Search for the cell housing the specified text and yield its [X, Y] center coordinate. 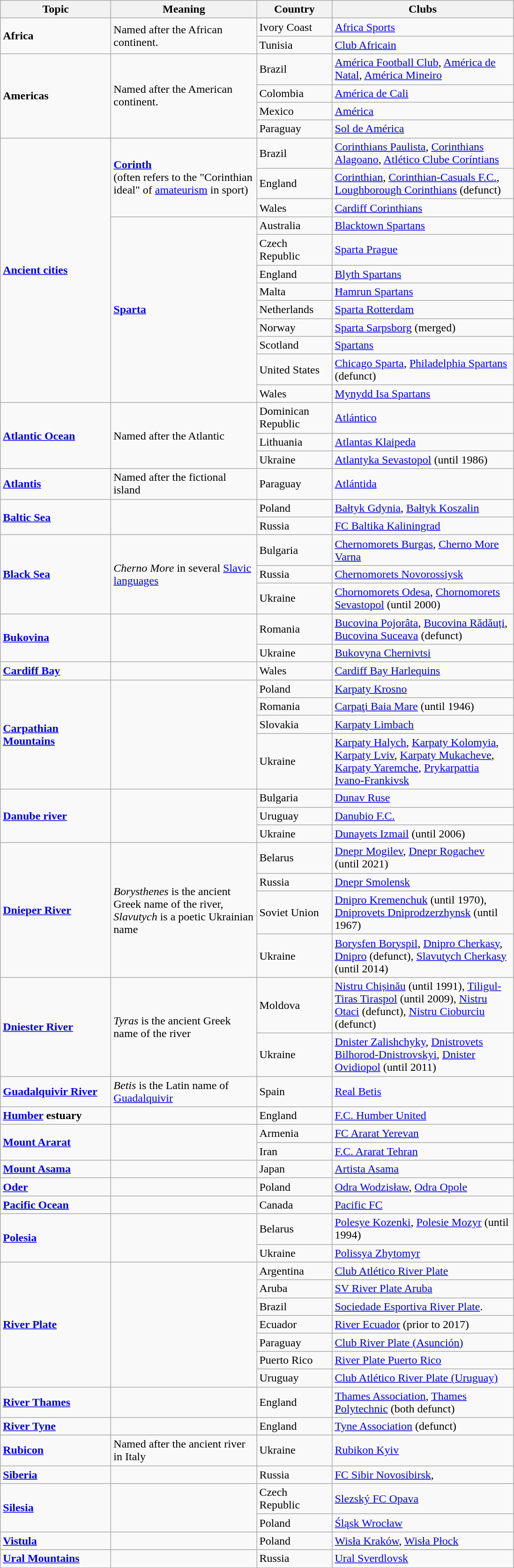
Africa Sports [423, 27]
Australia [294, 225]
Dnieper River [56, 910]
Aruba [294, 1289]
Chornomorets Odesa, Chornomorets Sevastopol (until 2000) [423, 598]
Norway [294, 328]
Humber estuary [56, 1116]
Atlantic Ocean [56, 436]
FC Ararat Yerevan [423, 1134]
Baltic Sea [56, 517]
Black Sea [56, 574]
Danube river [56, 816]
Blyth Spartans [423, 274]
Sparta Prague [423, 249]
Cardiff Bay Harlequins [423, 671]
Bukovina [56, 638]
Topic [56, 9]
Pacific FC [423, 1205]
Clubs [423, 9]
Bucovina Pojorâta, Bucovina Rădăuți, Bucovina Suceava (defunct) [423, 629]
Club Atlético River Plate (Uruguay) [423, 1378]
Armenia [294, 1134]
Named after the American continent. [184, 96]
Sparta [184, 309]
Artista Asama [423, 1169]
Ancient cities [56, 270]
Cardiff Corinthians [423, 208]
Blacktown Spartans [423, 225]
Argentina [294, 1271]
Carpathian Mountains [56, 735]
Polissya Zhytomyr [423, 1253]
Danubio F.C. [423, 816]
Named after the ancient river in Italy [184, 1451]
Colombia [294, 93]
Atlántida [423, 484]
Club Atlético River Plate [423, 1271]
F.C. Ararat Tehran [423, 1151]
América Football Club, América de Natal, América Mineiro [423, 69]
Ħamrun Spartans [423, 292]
Malta [294, 292]
River Ecuador (prior to 2017) [423, 1324]
Ural Sverdlovsk [423, 1559]
Mount Asama [56, 1169]
River Tyne [56, 1426]
Slezský FC Opava [423, 1499]
Corinthian, Corinthian-Casuals F.C., Loughborough Corinthians (defunct) [423, 184]
SV River Plate Aruba [423, 1289]
Tunisia [294, 45]
Ivory Coast [294, 27]
River Thames [56, 1402]
Netherlands [294, 310]
Dnipro Kremenchuk (until 1970), Dniprovets Dniprodzerzhynsk (until 1967) [423, 912]
Polesye Kozenki, Polesie Mozyr (until 1994) [423, 1229]
Tyne Association (defunct) [423, 1426]
Carpaţi Baia Mare (until 1946) [423, 707]
Americas [56, 96]
Real Betis [423, 1091]
Rubicon [56, 1451]
Atlántico [423, 418]
Bukovyna Chernivtsi [423, 653]
Siberia [56, 1475]
Moldova [294, 1005]
Rubikon Kyiv [423, 1451]
Vistula [56, 1541]
Scotland [294, 345]
Mexico [294, 111]
F.C. Humber United [423, 1116]
Dominican Republic [294, 418]
Soviet Union [294, 912]
Ecuador [294, 1324]
FC Sibir Novosibirsk, [423, 1475]
Named after the fictional island [184, 484]
Tyras is the ancient Greek name of the river [184, 1026]
Dunayets Izmail (until 2006) [423, 834]
Sociedade Esportiva River Plate. [423, 1307]
Mynydd Isa Spartans [423, 394]
Nistru Chișinău (until 1991), Tiligul-Tiras Tiraspol (until 2009), Nistru Otaci (defunct), Nistru Cioburciu (defunct) [423, 1005]
Africa [56, 36]
Cherno More in several Slavic languages [184, 574]
Sol de América [423, 129]
Iran [294, 1151]
Lithuania [294, 442]
Oder [56, 1187]
Silesia [56, 1508]
Borysthenes is the ancient Greek name of the river, Slavutych is a poetic Ukrainian name [184, 910]
Canada [294, 1205]
Spartans [423, 345]
América [423, 111]
Cardiff Bay [56, 671]
Ural Mountains [56, 1559]
Sparta Rotterdam [423, 310]
Club River Plate (Asunción) [423, 1342]
Atlantas Klaipeda [423, 442]
Named after the African continent. [184, 36]
Dunav Ruse [423, 798]
América de Cali [423, 93]
River Plate Puerto Rico [423, 1360]
Japan [294, 1169]
Dnister Zalishchyky, Dnistrovets Bilhorod-Dnistrovskyi, Dnister Ovidiopol (until 2011) [423, 1054]
Betis is the Latin name of Guadalquivir [184, 1091]
River Plate [56, 1324]
Country [294, 9]
Odra Wodzisław, Odra Opole [423, 1187]
Guadalquivir River [56, 1091]
Karpaty Krosno [423, 689]
Bałtyk Gdynia, Bałtyk Koszalin [423, 508]
Corinthians Paulista, Corinthians Alagoano, Atlético Clube Coríntians [423, 153]
Śląsk Wrocław [423, 1523]
Karpaty Limbach [423, 724]
United States [294, 369]
Dnepr Smolensk [423, 882]
Borysfen Boryspil, Dnipro Cherkasy, Dnipro (defunct), Slavutych Cherkasy (until 2014) [423, 956]
Puerto Rico [294, 1360]
FC Baltika Kaliningrad [423, 526]
Atlantyka Sevastopol (until 1986) [423, 460]
Chicago Sparta, Philadelphia Spartans (defunct) [423, 369]
Pacific Ocean [56, 1205]
Thames Association, Thames Polytechnic (both defunct) [423, 1402]
Slovakia [294, 724]
Mount Ararat [56, 1142]
Meaning [184, 9]
Dnepr Mogilev, Dnepr Rogachev (until 2021) [423, 858]
Atlantis [56, 484]
Club Africain [423, 45]
Spain [294, 1091]
Corinth(often refers to the "Corinthian ideal" of amateurism in sport) [184, 177]
Chernomorets Novorossiysk [423, 574]
Karpaty Halych, Karpaty Kolomyia, Karpaty Lviv, Karpaty Mukacheve, Karpaty Yaremche, Prykarpattia Ivano-Frankivsk [423, 761]
Dniester River [56, 1026]
Sparta Sarpsborg (merged) [423, 328]
Polesia [56, 1238]
Named after the Atlantic [184, 436]
Chernomorets Burgas, Cherno More Varna [423, 550]
Wisła Kraków, Wisła Płock [423, 1541]
